Scan for the cell matching the given text and deliver its [X, Y] coordinate at center. 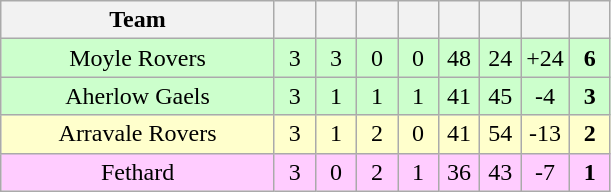
Fethard [138, 172]
Moyle Rovers [138, 58]
+24 [546, 58]
6 [590, 58]
36 [460, 172]
Team [138, 20]
-7 [546, 172]
43 [500, 172]
Aherlow Gaels [138, 96]
24 [500, 58]
Arravale Rovers [138, 134]
-13 [546, 134]
45 [500, 96]
54 [500, 134]
-4 [546, 96]
48 [460, 58]
